Output the (x, y) coordinate of the center of the cell containing the given text.  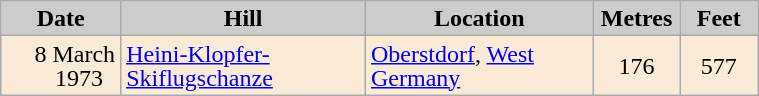
Oberstdorf, West Germany (479, 66)
Heini-Klopfer-Skiflugschanze (244, 66)
Date (61, 18)
176 (636, 66)
Metres (636, 18)
Location (479, 18)
577 (719, 66)
Feet (719, 18)
Hill (244, 18)
8 March 1973 (61, 66)
